Determine the (X, Y) coordinate at the center of the cell enclosing the given text.  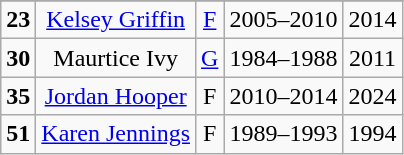
1984–1988 (284, 58)
1989–1993 (284, 134)
2014 (372, 20)
30 (18, 58)
2024 (372, 96)
35 (18, 96)
2005–2010 (284, 20)
G (210, 58)
2010–2014 (284, 96)
Maurtice Ivy (116, 58)
Karen Jennings (116, 134)
Jordan Hooper (116, 96)
Kelsey Griffin (116, 20)
51 (18, 134)
2011 (372, 58)
1994 (372, 134)
23 (18, 20)
